Return the [x, y] coordinate for the center point of the cell that contains the specified text.  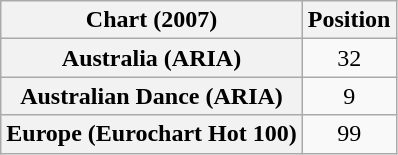
Position [349, 20]
Australian Dance (ARIA) [152, 96]
99 [349, 134]
Australia (ARIA) [152, 58]
9 [349, 96]
32 [349, 58]
Europe (Eurochart Hot 100) [152, 134]
Chart (2007) [152, 20]
